Return (X, Y) of the center of cell containing provided text 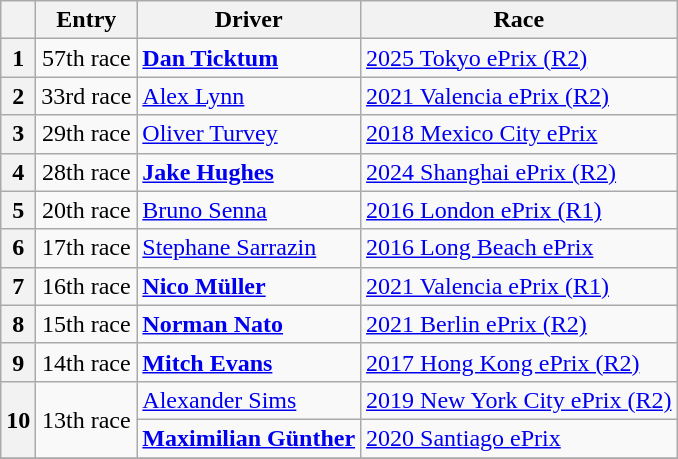
33rd race (86, 96)
15th race (86, 324)
Race (519, 20)
Alexander Sims (249, 400)
Norman Nato (249, 324)
5 (18, 210)
Dan Ticktum (249, 58)
2018 Mexico City ePrix (519, 134)
7 (18, 286)
2020 Santiago ePrix (519, 438)
Jake Hughes (249, 172)
Maximilian Günther (249, 438)
2025 Tokyo ePrix (R2) (519, 58)
1 (18, 58)
2017 Hong Kong ePrix (R2) (519, 362)
2021 Valencia ePrix (R2) (519, 96)
2021 Valencia ePrix (R1) (519, 286)
10 (18, 419)
Oliver Turvey (249, 134)
20th race (86, 210)
28th race (86, 172)
Nico Müller (249, 286)
2016 Long Beach ePrix (519, 248)
8 (18, 324)
2 (18, 96)
29th race (86, 134)
16th race (86, 286)
Entry (86, 20)
14th race (86, 362)
17th race (86, 248)
13th race (86, 419)
6 (18, 248)
2024 Shanghai ePrix (R2) (519, 172)
57th race (86, 58)
2019 New York City ePrix (R2) (519, 400)
9 (18, 362)
2016 London ePrix (R1) (519, 210)
Mitch Evans (249, 362)
Alex Lynn (249, 96)
4 (18, 172)
Stephane Sarrazin (249, 248)
Bruno Senna (249, 210)
3 (18, 134)
2021 Berlin ePrix (R2) (519, 324)
Driver (249, 20)
